Detect which cell encompasses the target text, then output its [x, y] center coordinate. 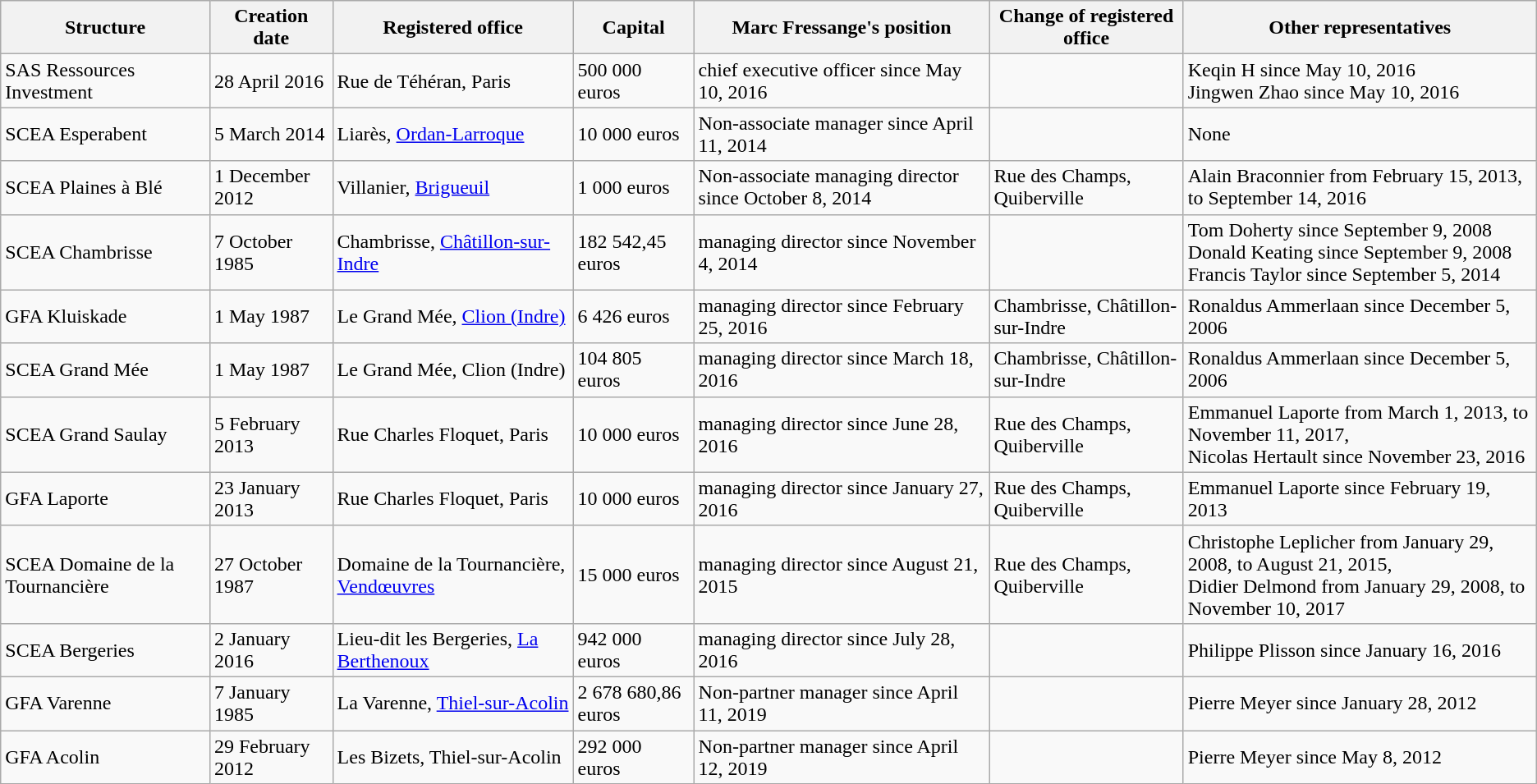
Non-associate manager since April 11, 2014 [842, 135]
Tom Doherty since September 9, 2008Donald Keating since September 9, 2008Francis Taylor since September 5, 2014 [1360, 252]
Structure [105, 28]
SCEA Bergeries [105, 650]
Non-partner manager since April 12, 2019 [842, 757]
Marc Fressange's position [842, 28]
Capital [634, 28]
Lieu-dit les Bergeries, La Berthenoux [453, 650]
292 000 euros [634, 757]
Pierre Meyer since January 28, 2012 [1360, 703]
182 542,45 euros [634, 252]
Keqin H since May 10, 2016Jingwen Zhao since May 10, 2016 [1360, 80]
GFA Acolin [105, 757]
Pierre Meyer since May 8, 2012 [1360, 757]
Creation date [271, 28]
Liarès, Ordan-Larroque [453, 135]
2 January 2016 [271, 650]
500 000 euros [634, 80]
SCEA Domaine de la Tournancière [105, 575]
Domaine de la Tournancière, Vendœuvres [453, 575]
Non-partner manager since April 11, 2019 [842, 703]
7 October 1985 [271, 252]
28 April 2016 [271, 80]
15 000 euros [634, 575]
7 January 1985 [271, 703]
Villanier, Brigueuil [453, 187]
Alain Braconnier from February 15, 2013, to September 14, 2016 [1360, 187]
GFA Kluiskade [105, 317]
managing director since March 18, 2016 [842, 369]
5 March 2014 [271, 135]
None [1360, 135]
managing director since July 28, 2016 [842, 650]
5 February 2013 [271, 434]
GFA Varenne [105, 703]
SCEA Grand Saulay [105, 434]
Registered office [453, 28]
Change of registered office [1086, 28]
6 426 euros [634, 317]
managing director since November 4, 2014 [842, 252]
managing director since August 21, 2015 [842, 575]
SCEA Plaines à Blé [105, 187]
23 January 2013 [271, 499]
SCEA Chambrisse [105, 252]
2 678 680,86 euros [634, 703]
Philippe Plisson since January 16, 2016 [1360, 650]
Les Bizets, Thiel-sur-Acolin [453, 757]
27 October 1987 [271, 575]
1 December 2012 [271, 187]
La Varenne, Thiel-sur-Acolin [453, 703]
Emmanuel Laporte since February 19, 2013 [1360, 499]
Other representatives [1360, 28]
managing director since June 28, 2016 [842, 434]
chief executive officer since May 10, 2016 [842, 80]
Christophe Leplicher from January 29, 2008, to August 21, 2015,Didier Delmond from January 29, 2008, to November 10, 2017 [1360, 575]
Emmanuel Laporte from March 1, 2013, to November 11, 2017,Nicolas Hertault since November 23, 2016 [1360, 434]
SAS Ressources Investment [105, 80]
GFA Laporte [105, 499]
SCEA Esperabent [105, 135]
29 February 2012 [271, 757]
1 000 euros [634, 187]
Rue de Téhéran, Paris [453, 80]
Non-associate managing director since October 8, 2014 [842, 187]
104 805 euros [634, 369]
942 000 euros [634, 650]
managing director since February 25, 2016 [842, 317]
SCEA Grand Mée [105, 369]
managing director since January 27, 2016 [842, 499]
